Provide the [X, Y] coordinate of the cell's center where the given text is located.  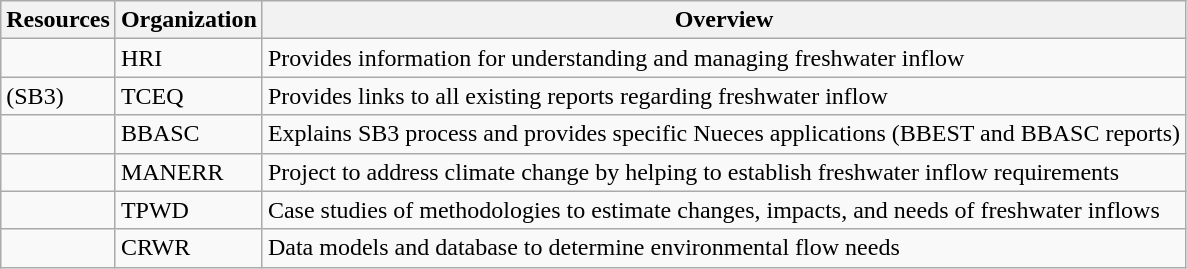
Overview [724, 20]
Case studies of methodologies to estimate changes, impacts, and needs of freshwater inflows [724, 210]
Resources [58, 20]
HRI [188, 58]
Explains SB3 process and provides specific Nueces applications (BBEST and BBASC reports) [724, 134]
CRWR [188, 248]
TCEQ [188, 96]
Provides links to all existing reports regarding freshwater inflow [724, 96]
Project to address climate change by helping to establish freshwater inflow requirements [724, 172]
MANERR [188, 172]
TPWD [188, 210]
(SB3) [58, 96]
BBASC [188, 134]
Organization [188, 20]
Provides information for understanding and managing freshwater inflow [724, 58]
Data models and database to determine environmental flow needs [724, 248]
